Return (X, Y) of the center of cell containing provided text 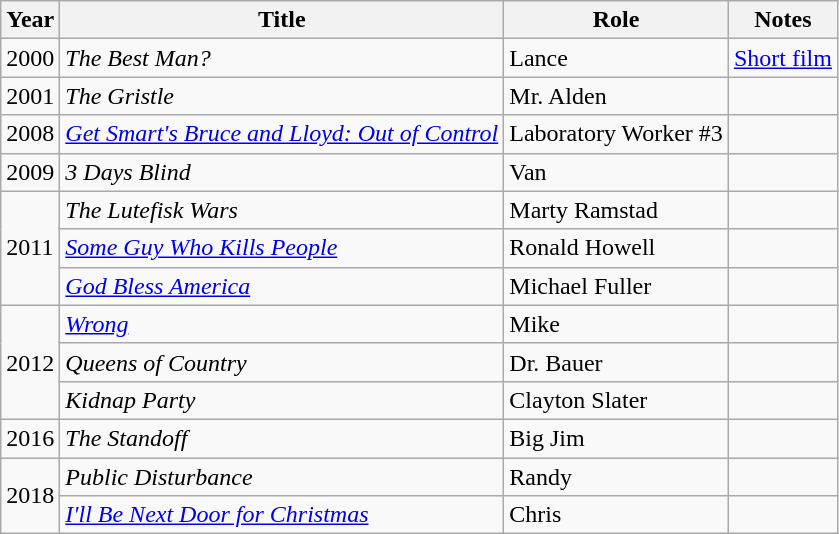
Mr. Alden (616, 96)
The Standoff (282, 438)
Van (616, 172)
2011 (30, 248)
Some Guy Who Kills People (282, 248)
2009 (30, 172)
Ronald Howell (616, 248)
The Best Man? (282, 58)
2001 (30, 96)
Kidnap Party (282, 400)
Role (616, 20)
Michael Fuller (616, 286)
Queens of Country (282, 362)
I'll Be Next Door for Christmas (282, 515)
Dr. Bauer (616, 362)
Notes (782, 20)
Title (282, 20)
Randy (616, 477)
God Bless America (282, 286)
Marty Ramstad (616, 210)
Clayton Slater (616, 400)
Year (30, 20)
Lance (616, 58)
3 Days Blind (282, 172)
Big Jim (616, 438)
2016 (30, 438)
Short film (782, 58)
Laboratory Worker #3 (616, 134)
The Lutefisk Wars (282, 210)
Wrong (282, 324)
2000 (30, 58)
Public Disturbance (282, 477)
2018 (30, 496)
2012 (30, 362)
Mike (616, 324)
The Gristle (282, 96)
Get Smart's Bruce and Lloyd: Out of Control (282, 134)
Chris (616, 515)
2008 (30, 134)
